Capture the cell that displays the provided text and extract its (x, y) central coordinate. 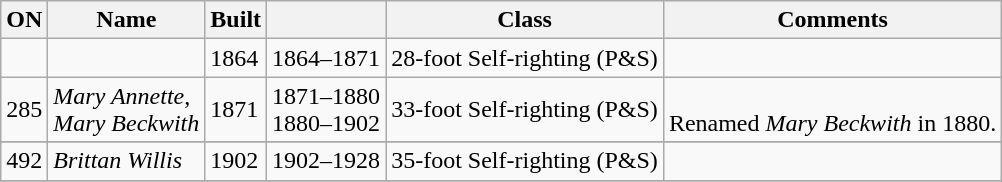
492 (24, 161)
Built (236, 20)
28-foot Self-righting (P&S) (525, 58)
1864 (236, 58)
ON (24, 20)
Brittan Willis (126, 161)
1902 (236, 161)
1864–1871 (326, 58)
Class (525, 20)
1902–1928 (326, 161)
Renamed Mary Beckwith in 1880. (832, 110)
1871–18801880–1902 (326, 110)
Name (126, 20)
Comments (832, 20)
35-foot Self-righting (P&S) (525, 161)
285 (24, 110)
1871 (236, 110)
Mary Annette,Mary Beckwith (126, 110)
33-foot Self-righting (P&S) (525, 110)
